Pinpoint the cell where the given text exists, returning its [x, y] midpoint coordinate. 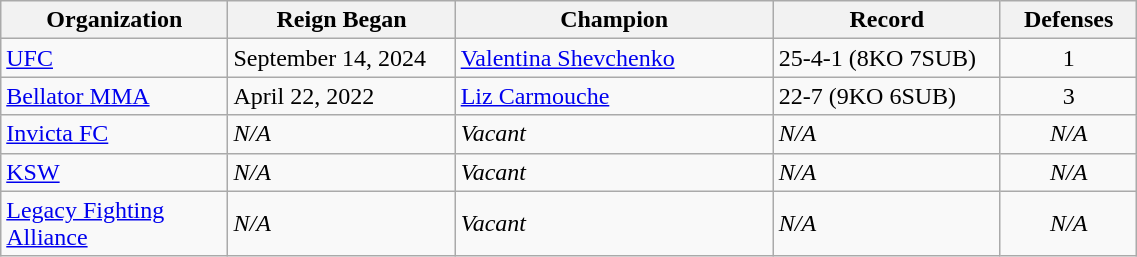
1 [1068, 58]
Organization [114, 20]
Bellator MMA [114, 96]
Valentina Shevchenko [614, 58]
3 [1068, 96]
Reign Began [342, 20]
UFC [114, 58]
Legacy Fighting Alliance [114, 224]
KSW [114, 172]
Record [886, 20]
April 22, 2022 [342, 96]
Liz Carmouche [614, 96]
Defenses [1068, 20]
Champion [614, 20]
September 14, 2024 [342, 58]
Invicta FC [114, 134]
22-7 (9KO 6SUB) [886, 96]
25-4-1 (8KO 7SUB) [886, 58]
